Detect which cell encompasses the target text, then output its [x, y] center coordinate. 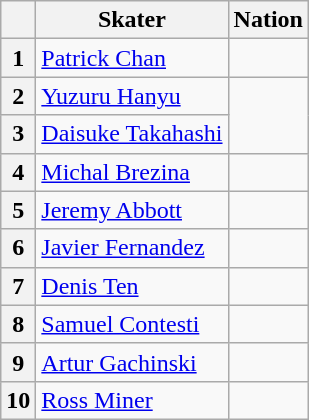
Jeremy Abbott [132, 210]
7 [18, 286]
Samuel Contesti [132, 324]
6 [18, 248]
3 [18, 134]
Javier Fernandez [132, 248]
5 [18, 210]
Nation [268, 20]
Michal Brezina [132, 172]
Skater [132, 20]
Patrick Chan [132, 58]
10 [18, 400]
2 [18, 96]
4 [18, 172]
Yuzuru Hanyu [132, 96]
1 [18, 58]
Ross Miner [132, 400]
9 [18, 362]
8 [18, 324]
Daisuke Takahashi [132, 134]
Artur Gachinski [132, 362]
Denis Ten [132, 286]
